Search for the cell housing the specified text and yield its (x, y) center coordinate. 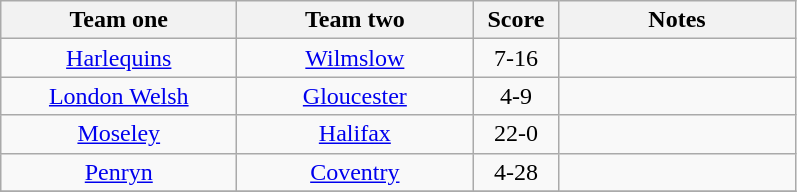
Team two (355, 20)
4-9 (516, 96)
Team one (119, 20)
Moseley (119, 134)
Gloucester (355, 96)
Score (516, 20)
London Welsh (119, 96)
Coventry (355, 172)
Notes (677, 20)
22-0 (516, 134)
Halifax (355, 134)
7-16 (516, 58)
Harlequins (119, 58)
4-28 (516, 172)
Wilmslow (355, 58)
Penryn (119, 172)
